From the cell containing the given text, extract its center point as [x, y] coordinate. 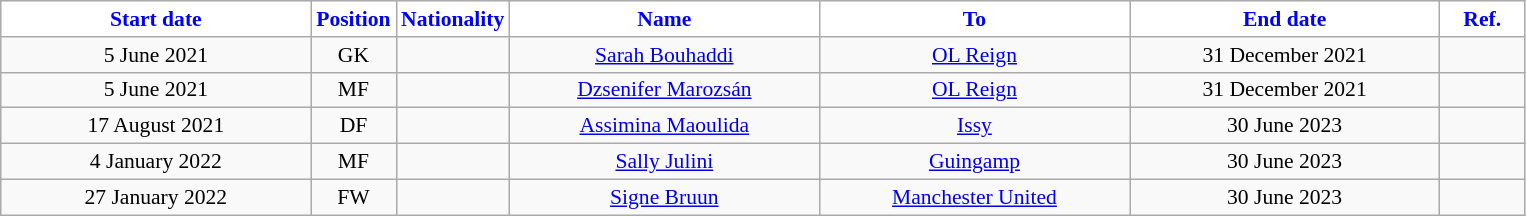
Signe Bruun [664, 197]
17 August 2021 [156, 126]
Issy [974, 126]
4 January 2022 [156, 162]
Manchester United [974, 197]
Name [664, 19]
FW [354, 197]
Dzsenifer Marozsán [664, 90]
GK [354, 55]
Assimina Maoulida [664, 126]
Ref. [1482, 19]
Sarah Bouhaddi [664, 55]
Guingamp [974, 162]
Position [354, 19]
Nationality [452, 19]
To [974, 19]
DF [354, 126]
Sally Julini [664, 162]
27 January 2022 [156, 197]
Start date [156, 19]
End date [1285, 19]
